Return the [X, Y] coordinate for the center point of the cell that contains the specified text.  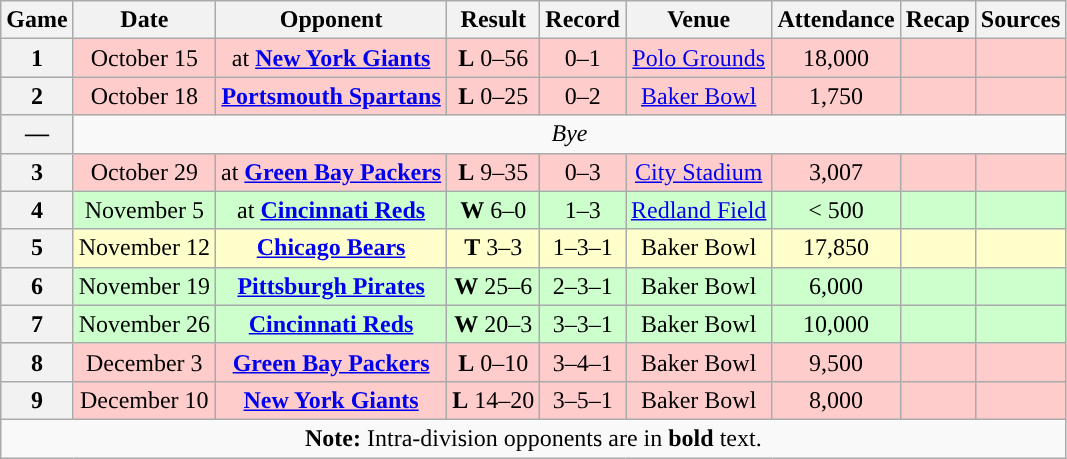
Portsmouth Spartans [330, 96]
17,850 [836, 248]
October 29 [144, 172]
— [37, 134]
3–5–1 [583, 400]
Attendance [836, 20]
1 [37, 58]
0–3 [583, 172]
3,007 [836, 172]
Game [37, 20]
9,500 [836, 362]
8 [37, 362]
5 [37, 248]
4 [37, 210]
Result [494, 20]
City Stadium [699, 172]
Venue [699, 20]
November 19 [144, 286]
W 6–0 [494, 210]
3–3–1 [583, 324]
at Cincinnati Reds [330, 210]
at Green Bay Packers [330, 172]
W 25–6 [494, 286]
3–4–1 [583, 362]
Sources [1020, 20]
December 3 [144, 362]
L 0–10 [494, 362]
L 0–56 [494, 58]
Cincinnati Reds [330, 324]
18,000 [836, 58]
0–1 [583, 58]
November 26 [144, 324]
2–3–1 [583, 286]
< 500 [836, 210]
Bye [570, 134]
October 15 [144, 58]
October 18 [144, 96]
Chicago Bears [330, 248]
0–2 [583, 96]
6,000 [836, 286]
2 [37, 96]
Opponent [330, 20]
Green Bay Packers [330, 362]
December 10 [144, 400]
3 [37, 172]
Recap [938, 20]
1–3 [583, 210]
9 [37, 400]
W 20–3 [494, 324]
10,000 [836, 324]
Polo Grounds [699, 58]
New York Giants [330, 400]
November 12 [144, 248]
Record [583, 20]
8,000 [836, 400]
7 [37, 324]
Date [144, 20]
6 [37, 286]
L 9–35 [494, 172]
L 0–25 [494, 96]
1–3–1 [583, 248]
Pittsburgh Pirates [330, 286]
November 5 [144, 210]
Note: Intra-division opponents are in bold text. [534, 438]
Redland Field [699, 210]
L 14–20 [494, 400]
at New York Giants [330, 58]
1,750 [836, 96]
T 3–3 [494, 248]
